Detect which cell encompasses the target text, then output its (X, Y) center coordinate. 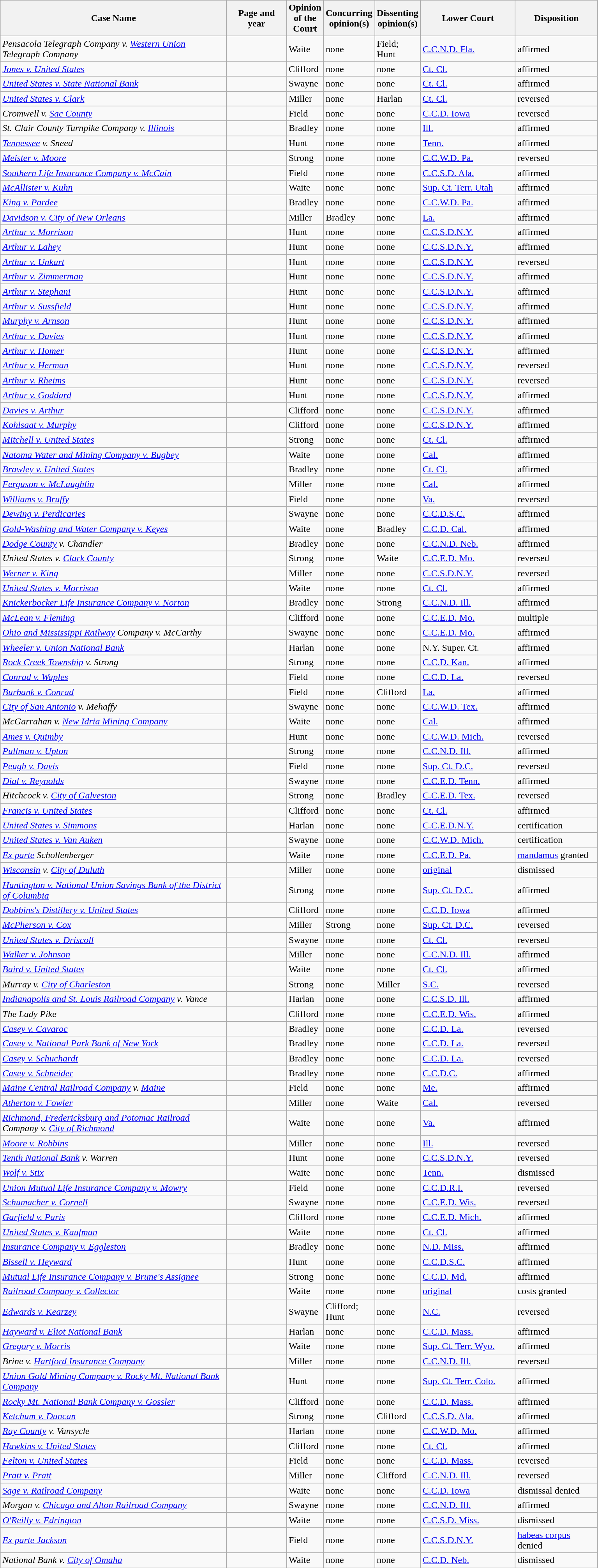
C.C.E.D.N.Y. (468, 825)
Wolf v. Stix (114, 1172)
National Bank v. City of Omaha (114, 1560)
McGarrahan v. New Idria Mining Company (114, 722)
Jones v. United States (114, 69)
Page and year (257, 18)
Arthur v. Morrison (114, 232)
McLean v. Fleming (114, 618)
C.C.D.R.I. (468, 1187)
Ray County v. Vansycle (114, 1431)
The Lady Pike (114, 1014)
C.C.D. Neb. (468, 1560)
Gold-Washing and Water Company v. Keyes (114, 529)
Lower Court (468, 18)
Knickerbocker Life Insurance Company v. Norton (114, 603)
Wisconsin v. City of Duluth (114, 870)
multiple (556, 618)
Casey v. Schuchardt (114, 1058)
Dobbins's Distillery v. United States (114, 910)
Francis v. United States (114, 810)
St. Clair County Turnpike Company v. Illinois (114, 128)
Rocky Mt. National Bank Company v. Gossler (114, 1401)
Disposition (556, 18)
C.C.E.D. Mich. (468, 1217)
United States v. Clark County (114, 558)
C.C.N.D. Fla. (468, 49)
Mitchell v. United States (114, 440)
Pullman v. Upton (114, 751)
United States v. Simmons (114, 825)
C.C.D. Md. (468, 1277)
United States v. Kaufman (114, 1232)
Sage v. Railroad Company (114, 1490)
Schumacher v. Cornell (114, 1202)
Concurring opinion(s) (349, 18)
Moore v. Robbins (114, 1143)
Arthur v. Stephani (114, 291)
Hitchcock v. City of Galveston (114, 796)
Sup. Ct. Terr. Utah (468, 187)
C.C.W.D. Tex. (468, 707)
Opinion of the Court (305, 18)
United States v. Driscoll (114, 939)
Arthur v. Homer (114, 351)
Bissell v. Heyward (114, 1262)
Williams v. Bruffy (114, 499)
Casey v. Schneider (114, 1073)
Brine v. Hartford Insurance Company (114, 1361)
Meister v. Moore (114, 158)
Arthur v. Herman (114, 366)
Felton v. United States (114, 1461)
Cromwell v. Sac County (114, 113)
Ex parte Schollenberger (114, 855)
Tenth National Bank v. Warren (114, 1158)
N.C. (468, 1312)
C.C.D.C. (468, 1073)
C.C.W.D. Mo. (468, 1431)
Pensacola Telegraph Company v. Western Union Telegraph Company (114, 49)
Ferguson v. McLaughlin (114, 484)
Peugh v. Davis (114, 766)
N.D. Miss. (468, 1247)
Tennessee v. Sneed (114, 143)
Dial v. Reynolds (114, 781)
Case Name (114, 18)
Richmond, Fredericksburg and Potomac Railroad Company v. City of Richmond (114, 1123)
Sup. Ct. Terr. Wyo. (468, 1346)
Dewing v. Perdicaries (114, 514)
Ex parte Jackson (114, 1540)
Insurance Company v. Eggleston (114, 1247)
Hawkins v. United States (114, 1446)
Wheeler v. Union National Bank (114, 647)
Arthur v. Zimmerman (114, 277)
Maine Central Railroad Company v. Maine (114, 1088)
Union Gold Mining Company v. Rocky Mt. National Bank Company (114, 1381)
Atherton v. Fowler (114, 1103)
Huntington v. National Union Savings Bank of the District of Columbia (114, 890)
Garfield v. Paris (114, 1217)
Pratt v. Pratt (114, 1476)
Brawley v. United States (114, 470)
City of San Antonio v. Mehaffy (114, 707)
Arthur v. Rheims (114, 380)
C.C.E.D. Pa. (468, 855)
Southern Life Insurance Company v. McCain (114, 173)
Werner v. King (114, 573)
C.C.D. Kan. (468, 662)
Arthur v. Sussfield (114, 306)
Arthur v. Unkart (114, 262)
United States v. State National Bank (114, 84)
Murphy v. Arnson (114, 321)
Gregory v. Morris (114, 1346)
C.C.E.D. Tenn. (468, 781)
Mutual Life Insurance Company v. Brune's Assignee (114, 1277)
Clifford; Hunt (349, 1312)
mandamus granted (556, 855)
Natoma Water and Mining Company v. Bugbey (114, 455)
Conrad v. Waples (114, 677)
C.C.N.D. Neb. (468, 544)
Murray v. City of Charleston (114, 984)
Burbank v. Conrad (114, 692)
McPherson v. Cox (114, 925)
O'Reilly v. Edrington (114, 1520)
C.C.S.D. Miss. (468, 1520)
Baird v. United States (114, 969)
C.C.E.D. Tex. (468, 796)
King v. Pardee (114, 202)
Sup. Ct. Terr. Colo. (468, 1381)
Kohlsaat v. Murphy (114, 425)
N.Y. Super. Ct. (468, 647)
Davies v. Arthur (114, 410)
Morgan v. Chicago and Alton Railroad Company (114, 1505)
Arthur v. Lahey (114, 247)
United States v. Van Auken (114, 840)
C.C.D. Cal. (468, 529)
Hayward v. Eliot National Bank (114, 1331)
United States v. Clark (114, 99)
Ketchum v. Duncan (114, 1416)
Edwards v. Kearzey (114, 1312)
Ames v. Quimby (114, 736)
Rock Creek Township v. Strong (114, 662)
S.C. (468, 984)
Davidson v. City of New Orleans (114, 217)
Railroad Company v. Collector (114, 1291)
Casey v. National Park Bank of New York (114, 1044)
habeas corpus denied (556, 1540)
Arthur v. Goddard (114, 395)
United States v. Morrison (114, 588)
costs granted (556, 1291)
Casey v. Cavaroc (114, 1029)
Me. (468, 1088)
Indianapolis and St. Louis Railroad Company v. Vance (114, 999)
Ohio and Mississippi Railway Company v. McCarthy (114, 632)
C.C.S.D. Ill. (468, 999)
Dissenting opinion(s) (398, 18)
Dodge County v. Chandler (114, 544)
Union Mutual Life Insurance Company v. Mowry (114, 1187)
McAllister v. Kuhn (114, 187)
dismissal denied (556, 1490)
Walker v. Johnson (114, 955)
Field; Hunt (398, 49)
Arthur v. Davies (114, 336)
